Determine the (x, y) coordinate at the center of the cell enclosing the given text.  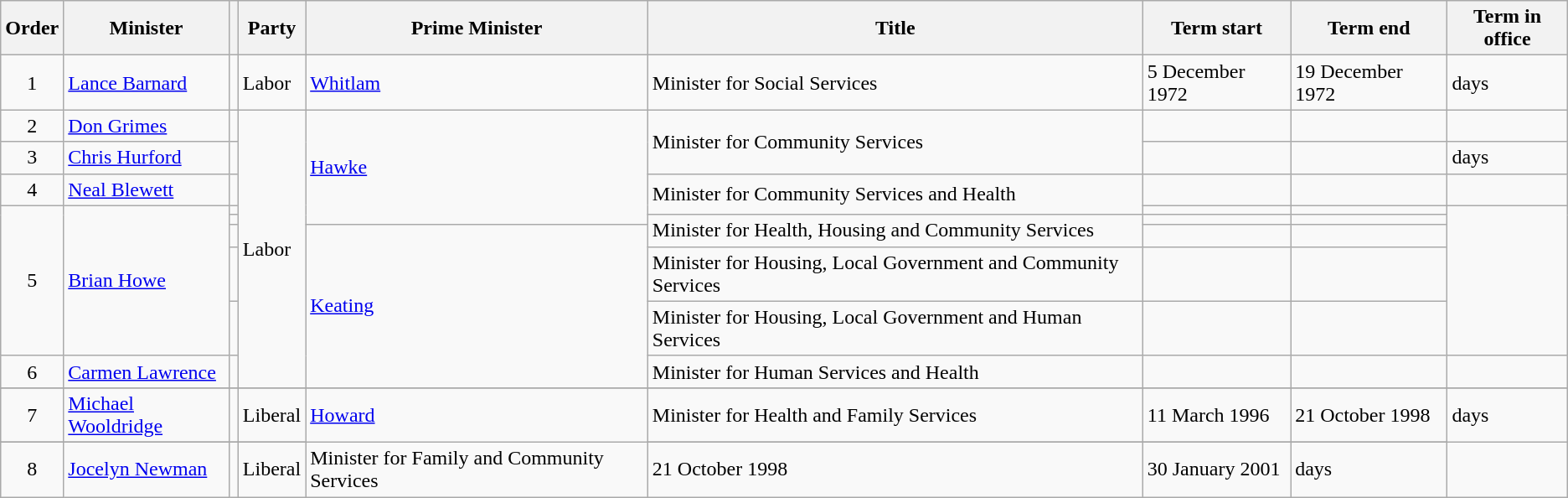
Don Grimes (146, 126)
Brian Howe (146, 280)
Michael Wooldridge (146, 414)
11 March 1996 (1216, 414)
6 (32, 371)
Howard (477, 414)
Jocelyn Newman (146, 469)
Minister for Community Services and Health (895, 195)
Lance Barnard (146, 82)
Keating (477, 305)
4 (32, 189)
Order (32, 29)
Party (271, 29)
Minister for Social Services (895, 82)
Minister for Human Services and Health (895, 371)
2 (32, 126)
Minister for Community Services (895, 142)
8 (32, 469)
1 (32, 82)
Minister for Housing, Local Government and Community Services (895, 273)
5 (32, 280)
Chris Hurford (146, 158)
Minister for Health and Family Services (895, 414)
Hawke (477, 167)
Minister (146, 29)
Term in office (1508, 29)
30 January 2001 (1216, 469)
Minister for Housing, Local Government and Human Services (895, 329)
Title (895, 29)
Whitlam (477, 82)
Term end (1369, 29)
Minister for Health, Housing and Community Services (895, 231)
Minister for Family and Community Services (477, 469)
Term start (1216, 29)
3 (32, 158)
7 (32, 414)
5 December 1972 (1216, 82)
19 December 1972 (1369, 82)
Prime Minister (477, 29)
Neal Blewett (146, 189)
Carmen Lawrence (146, 371)
